For the text-containing cell, return its midpoint in (x, y) coordinate format. 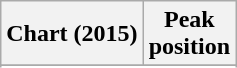
Peakposition (189, 34)
Chart (2015) (72, 34)
